Identify which cell holds the provided text, then report its (x, y) central coordinate. 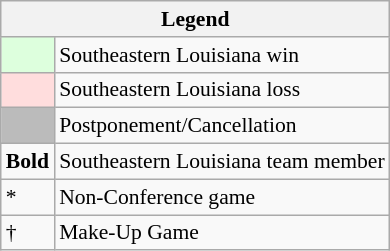
Make-Up Game (222, 233)
† (28, 233)
Southeastern Louisiana win (222, 55)
Legend (196, 19)
* (28, 197)
Southeastern Louisiana loss (222, 90)
Southeastern Louisiana team member (222, 162)
Postponement/Cancellation (222, 126)
Bold (28, 162)
Non-Conference game (222, 197)
